Find where the given text appears and provide that cell's center as [X, Y] coordinate. 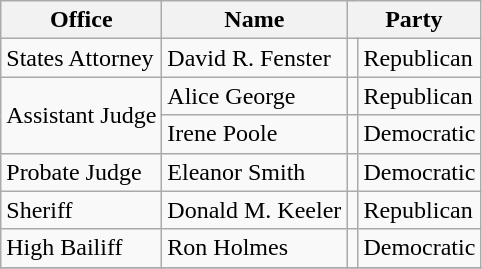
States Attorney [82, 58]
Name [254, 20]
Probate Judge [82, 172]
David R. Fenster [254, 58]
High Bailiff [82, 248]
Irene Poole [254, 134]
Donald M. Keeler [254, 210]
Ron Holmes [254, 248]
Sheriff [82, 210]
Office [82, 20]
Assistant Judge [82, 115]
Eleanor Smith [254, 172]
Party [414, 20]
Alice George [254, 96]
